Detect which cell encompasses the target text, then output its (x, y) center coordinate. 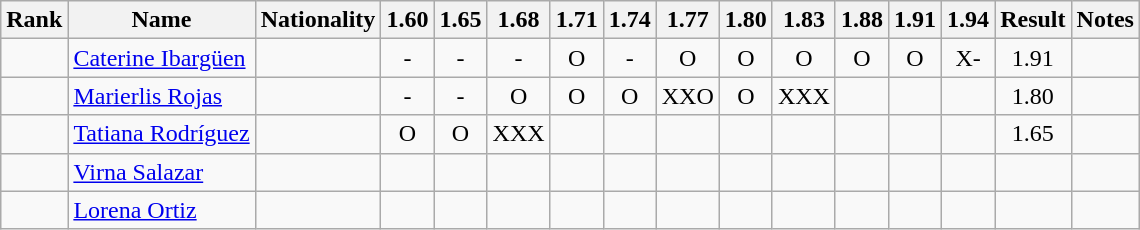
Marierlis Rojas (162, 96)
XXO (688, 96)
1.60 (408, 20)
Virna Salazar (162, 172)
Notes (1105, 20)
Lorena Ortiz (162, 210)
Result (1033, 20)
Tatiana Rodríguez (162, 134)
Rank (34, 20)
1.77 (688, 20)
1.94 (968, 20)
Name (162, 20)
X- (968, 58)
1.88 (862, 20)
1.74 (630, 20)
1.83 (804, 20)
Nationality (318, 20)
1.71 (576, 20)
Caterine Ibargüen (162, 58)
1.68 (518, 20)
